Return [x, y] of the center of cell containing provided text 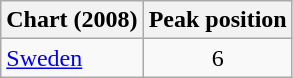
6 [218, 58]
Chart (2008) [72, 20]
Peak position [218, 20]
Sweden [72, 58]
